Pinpoint the cell where the given text exists, returning its [x, y] midpoint coordinate. 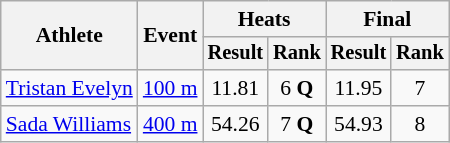
Heats [264, 19]
Athlete [70, 36]
Sada Williams [70, 124]
54.93 [359, 124]
8 [420, 124]
400 m [170, 124]
Final [388, 19]
11.95 [359, 88]
7 [420, 88]
6 Q [297, 88]
11.81 [236, 88]
7 Q [297, 124]
Tristan Evelyn [70, 88]
100 m [170, 88]
Event [170, 36]
54.26 [236, 124]
